Search for the cell housing the specified text and yield its [x, y] center coordinate. 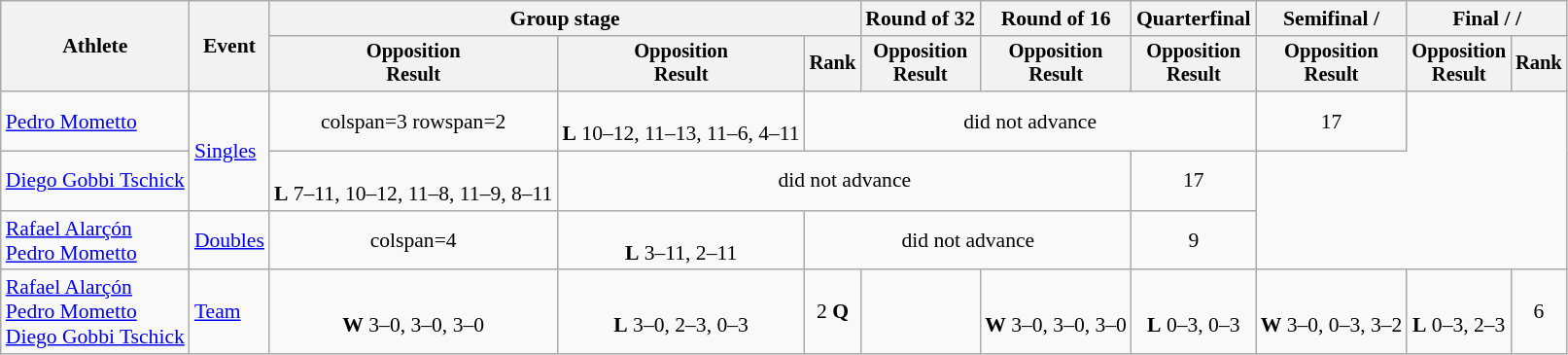
Final / / [1486, 18]
Round of 32 [920, 18]
L 0–3, 0–3 [1194, 313]
Team [229, 313]
W 3–0, 0–3, 3–2 [1332, 313]
L 3–0, 2–3, 0–3 [680, 313]
2 Q [833, 313]
L 0–3, 2–3 [1458, 313]
Group stage [565, 18]
Semifinal / [1332, 18]
Round of 16 [1056, 18]
colspan=4 [414, 241]
Event [229, 47]
L 10–12, 11–13, 11–6, 4–11 [680, 121]
Diego Gobbi Tschick [95, 181]
Athlete [95, 47]
Rafael AlarçónPedro MomettoDiego Gobbi Tschick [95, 313]
6 [1539, 313]
colspan=3 rowspan=2 [414, 121]
Quarterfinal [1194, 18]
Rafael AlarçónPedro Mometto [95, 241]
Doubles [229, 241]
Pedro Mometto [95, 121]
Singles [229, 151]
L 7–11, 10–12, 11–8, 11–9, 8–11 [414, 181]
L 3–11, 2–11 [680, 241]
9 [1194, 241]
